Locate the cell with the specified text and output its (X, Y) center coordinate. 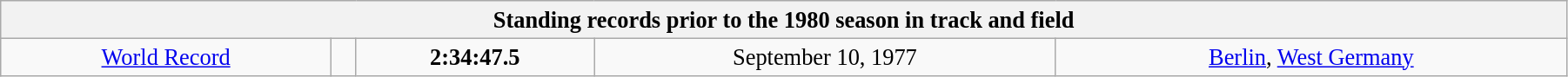
Berlin, West Germany (1310, 57)
Standing records prior to the 1980 season in track and field (784, 19)
2:34:47.5 (475, 57)
September 10, 1977 (825, 57)
World Record (166, 57)
